Return the (x, y) coordinate for the center point of the cell that contains the specified text.  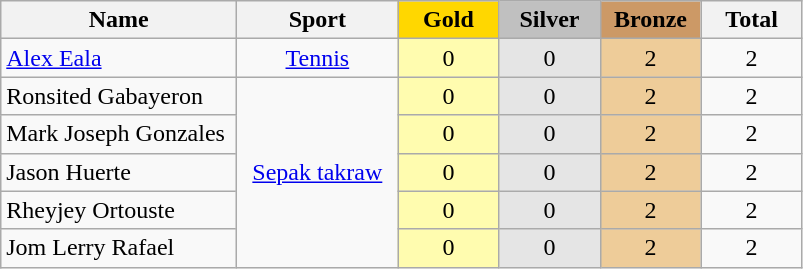
Jom Lerry Rafael (119, 248)
Silver (550, 20)
Mark Joseph Gonzales (119, 134)
Bronze (650, 20)
Jason Huerte (119, 172)
Name (119, 20)
Sepak takraw (318, 172)
Total (752, 20)
Alex Eala (119, 58)
Tennis (318, 58)
Sport (318, 20)
Rheyjey Ortouste (119, 210)
Ronsited Gabayeron (119, 96)
Gold (448, 20)
